Determine the (X, Y) coordinate at the center of the cell enclosing the given text.  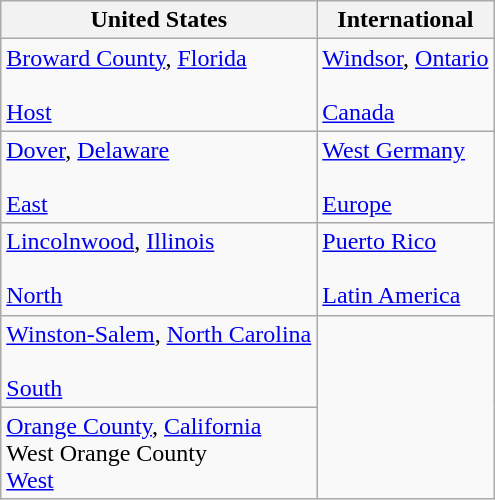
Dover, DelawareEast (159, 177)
West GermanyEurope (406, 177)
Windsor, OntarioCanada (406, 85)
Winston-Salem, North CarolinaSouth (159, 361)
Broward County, FloridaHost (159, 85)
United States (159, 20)
Puerto RicoLatin America (406, 269)
Lincolnwood, IllinoisNorth (159, 269)
International (406, 20)
Orange County, CaliforniaWest Orange CountyWest (159, 453)
